Capture the cell that displays the provided text and extract its (x, y) central coordinate. 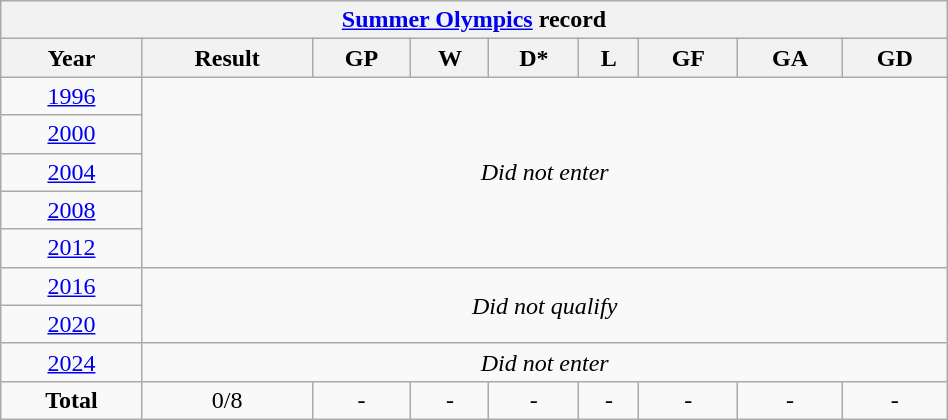
Total (72, 400)
2020 (72, 324)
GF (688, 58)
GP (362, 58)
GD (894, 58)
2000 (72, 134)
GA (790, 58)
2016 (72, 286)
L (609, 58)
D* (534, 58)
2024 (72, 362)
0/8 (227, 400)
1996 (72, 96)
Year (72, 58)
W (450, 58)
2012 (72, 248)
Summer Olympics record (474, 20)
Did not qualify (544, 305)
Result (227, 58)
2008 (72, 210)
2004 (72, 172)
